Identify which cell holds the provided text, then report its [x, y] central coordinate. 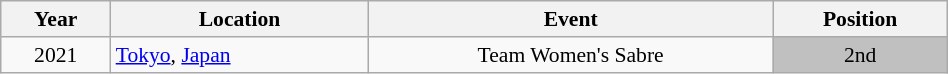
2nd [860, 55]
Location [240, 19]
Team Women's Sabre [570, 55]
2021 [56, 55]
Event [570, 19]
Position [860, 19]
Tokyo, Japan [240, 55]
Year [56, 19]
